Extract the (x, y) coordinate from the center of the cell holding the provided text.  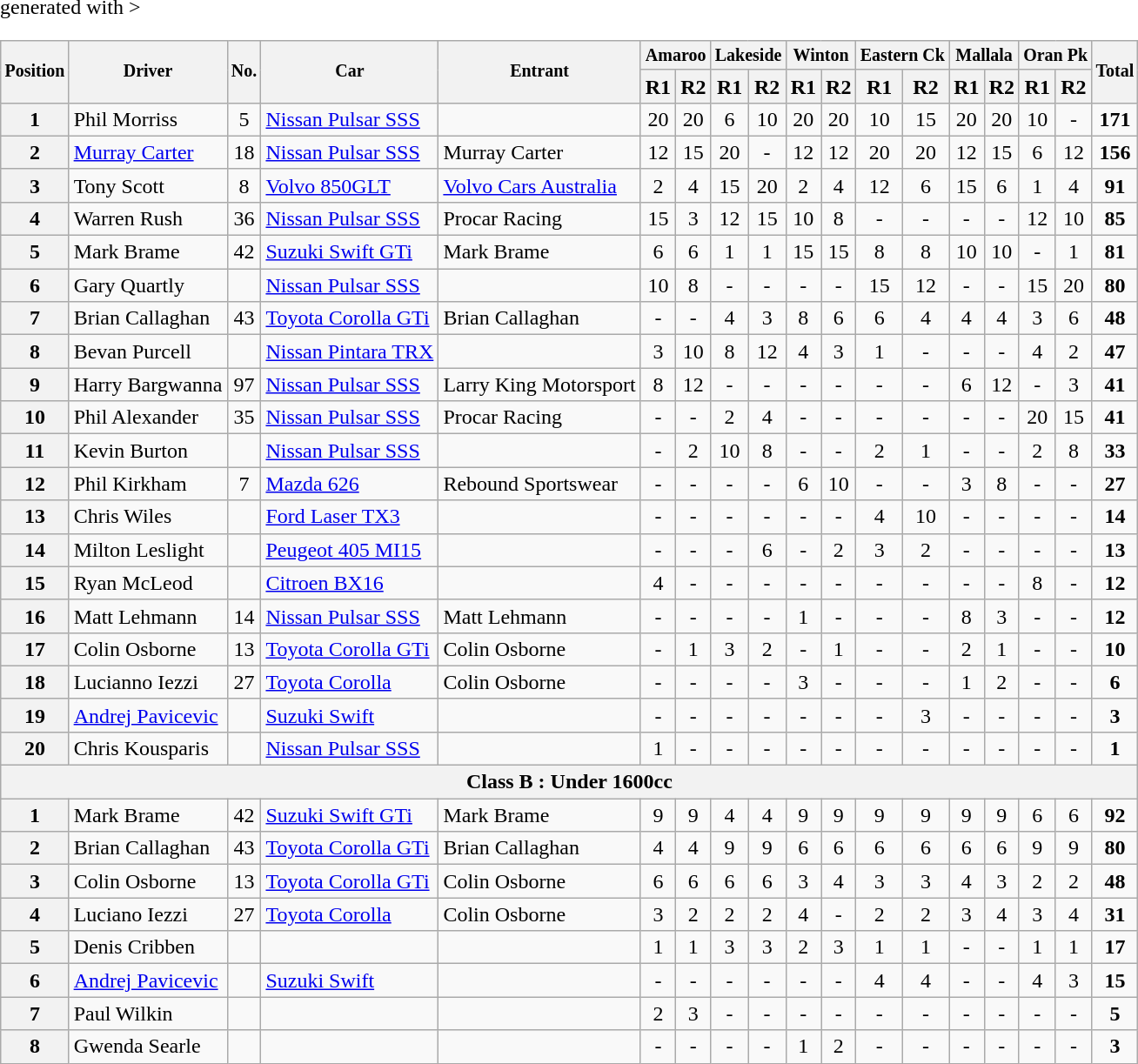
Winton (821, 56)
Oran Pk (1054, 56)
Luciano Iezzi (148, 914)
Lucianno Iezzi (148, 682)
35 (244, 418)
Gary Quartly (148, 285)
Lakeside (748, 56)
Volvo Cars Australia (539, 185)
Entrant (539, 72)
Harry Bargwanna (148, 385)
Amaroo (675, 56)
85 (1115, 218)
Total (1115, 72)
Chris Wiles (148, 517)
156 (1115, 152)
Larry King Motorsport (539, 385)
11 (35, 451)
Bevan Purcell (148, 351)
91 (1115, 185)
Mallala (985, 56)
36 (244, 218)
47 (1115, 351)
Paul Wilkin (148, 1014)
16 (35, 616)
Peugeot 405 MI15 (350, 550)
92 (1115, 815)
33 (1115, 451)
Eastern Ck (903, 56)
97 (244, 385)
Rebound Sportswear (539, 484)
No. (244, 72)
Class B : Under 1600cc (569, 782)
171 (1115, 119)
19 (35, 715)
Phil Morriss (148, 119)
Phil Alexander (148, 418)
Position (35, 72)
Phil Kirkham (148, 484)
Ryan McLeod (148, 583)
Mazda 626 (350, 484)
Denis Cribben (148, 947)
Driver (148, 72)
Tony Scott (148, 185)
Gwenda Searle (148, 1047)
Car (350, 72)
Volvo 850GLT (350, 185)
Warren Rush (148, 218)
81 (1115, 252)
Nissan Pintara TRX (350, 351)
Chris Kousparis (148, 748)
Ford Laser TX3 (350, 517)
Kevin Burton (148, 451)
Milton Leslight (148, 550)
31 (1115, 914)
Citroen BX16 (350, 583)
